Return (x, y) of the center of cell containing provided text 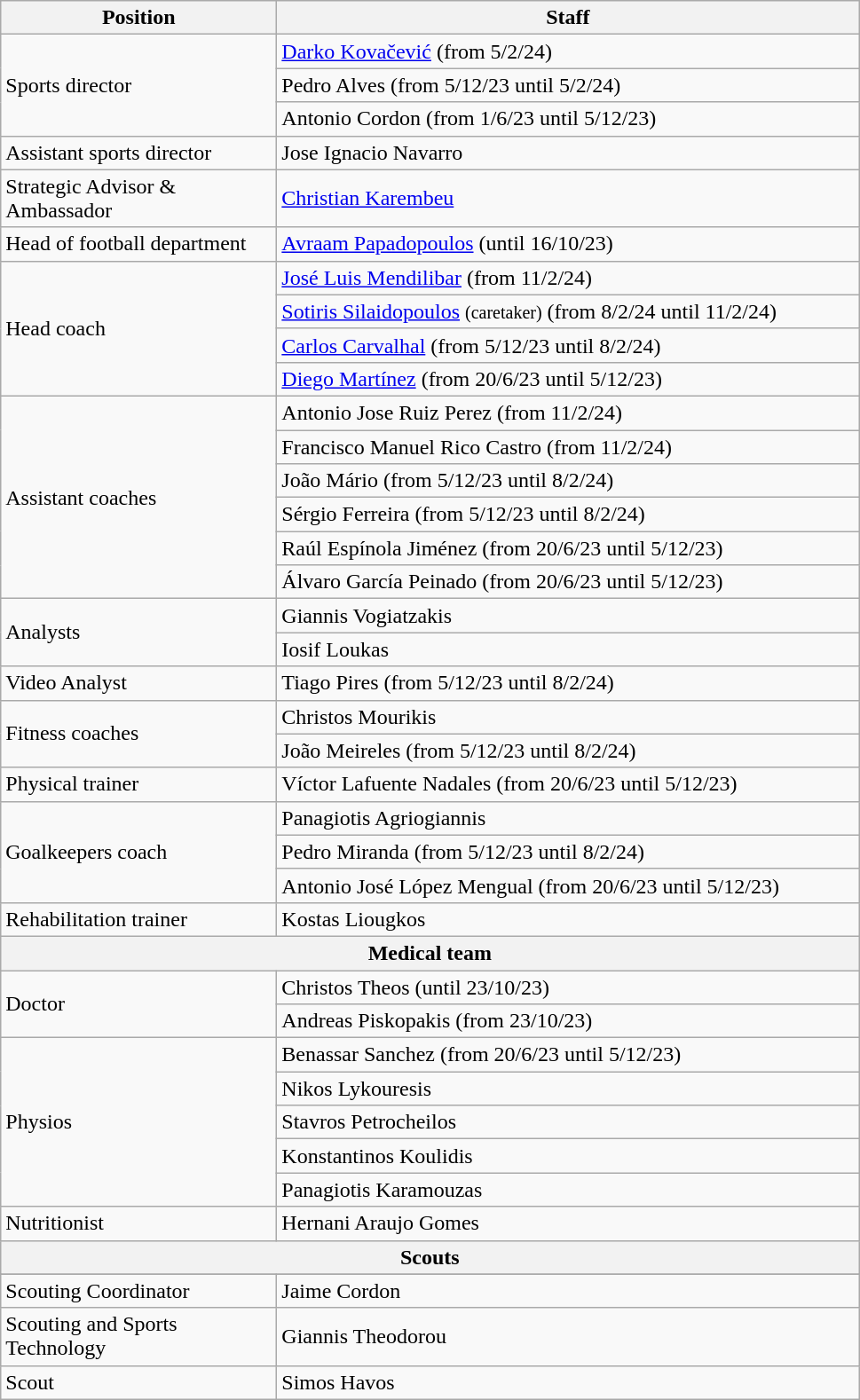
Stavros Petrocheilos (568, 1122)
Iosif Loukas (568, 649)
Analysts (138, 633)
Scouting Coordinator (138, 1291)
Physical trainer (138, 784)
Diego Martínez (from 20/6/23 until 5/12/23) (568, 379)
Scouts (430, 1257)
Pedro Miranda (from 5/12/23 until 8/2/24) (568, 852)
Tiago Pires (from 5/12/23 until 8/2/24) (568, 683)
Sérgio Ferreira (from 5/12/23 until 8/2/24) (568, 515)
João Mário (from 5/12/23 until 8/2/24) (568, 481)
Fitness coaches (138, 734)
Head of football department (138, 244)
Video Analyst (138, 683)
Simos Havos (568, 1382)
Avraam Papadopoulos (until 16/10/23) (568, 244)
Jaime Cordon (568, 1291)
Sotiris Silaidopoulos (caretaker) (from 8/2/24 until 11/2/24) (568, 311)
Strategic Advisor & Ambassador (138, 199)
Antonio Jose Ruiz Perez (from 11/2/24) (568, 413)
Panagiotis Agriogiannis (568, 818)
Position (138, 18)
Assistant sports director (138, 153)
Christos Theos (until 23/10/23) (568, 987)
Víctor Lafuente Nadales (from 20/6/23 until 5/12/23) (568, 784)
Raúl Espínola Jiménez (from 20/6/23 until 5/12/23) (568, 548)
Nikos Lykouresis (568, 1089)
Álvaro García Peinado (from 20/6/23 until 5/12/23) (568, 582)
Assistant coaches (138, 497)
Christos Mourikis (568, 717)
Scouting and Sports Technology (138, 1336)
Francisco Manuel Rico Castro (from 11/2/24) (568, 446)
Kostas Liougkos (568, 919)
Scout (138, 1382)
Sports director (138, 85)
Konstantinos Koulidis (568, 1156)
Head coach (138, 328)
Hernani Araujo Gomes (568, 1223)
Doctor (138, 1004)
João Meireles (from 5/12/23 until 8/2/24) (568, 751)
Andreas Piskopakis (from 23/10/23) (568, 1021)
Christian Karembeu (568, 199)
Physios (138, 1122)
Pedro Alves (from 5/12/23 until 5/2/24) (568, 85)
Goalkeepers coach (138, 852)
Antonio José López Mengual (from 20/6/23 until 5/12/23) (568, 885)
Jose Ignacio Navarro (568, 153)
Medical team (430, 953)
Rehabilitation trainer (138, 919)
Carlos Carvalhal (from 5/12/23 until 8/2/24) (568, 345)
Staff (568, 18)
Nutritionist (138, 1223)
Darko Kovačević (from 5/2/24) (568, 51)
Giannis Vogiatzakis (568, 616)
José Luis Mendilibar (from 11/2/24) (568, 278)
Giannis Theodorou (568, 1336)
Antonio Cordon (from 1/6/23 until 5/12/23) (568, 119)
Panagiotis Karamouzas (568, 1190)
Benassar Sanchez (from 20/6/23 until 5/12/23) (568, 1055)
